Extract the (x, y) coordinate from the center of the cell holding the provided text.  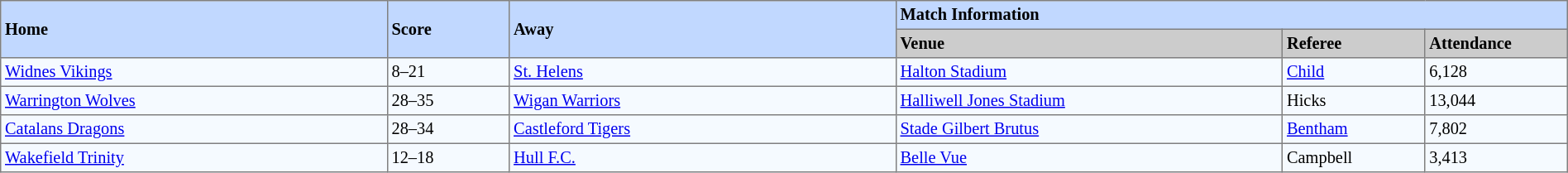
Child (1354, 72)
Stade Gilbert Brutus (1088, 129)
28–34 (448, 129)
Castleford Tigers (703, 129)
3,413 (1496, 157)
Campbell (1354, 157)
Away (703, 30)
8–21 (448, 72)
Widnes Vikings (194, 72)
Wakefield Trinity (194, 157)
Warrington Wolves (194, 100)
Referee (1354, 43)
Home (194, 30)
Hull F.C. (703, 157)
Venue (1088, 43)
Bentham (1354, 129)
Halliwell Jones Stadium (1088, 100)
Hicks (1354, 100)
Match Information (1231, 15)
12–18 (448, 157)
28–35 (448, 100)
6,128 (1496, 72)
Wigan Warriors (703, 100)
Catalans Dragons (194, 129)
Attendance (1496, 43)
Halton Stadium (1088, 72)
13,044 (1496, 100)
Belle Vue (1088, 157)
7,802 (1496, 129)
Score (448, 30)
St. Helens (703, 72)
